From the cell containing the given text, extract its center point as [x, y] coordinate. 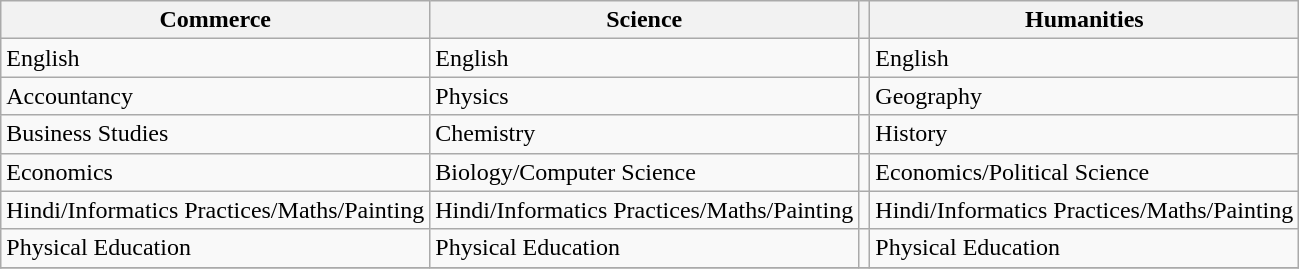
Physics [644, 96]
Economics [216, 172]
History [1084, 134]
Economics/Political Science [1084, 172]
Business Studies [216, 134]
Science [644, 20]
Biology/Computer Science [644, 172]
Accountancy [216, 96]
Humanities [1084, 20]
Geography [1084, 96]
Commerce [216, 20]
Chemistry [644, 134]
